Pinpoint the cell where the given text exists, returning its (X, Y) midpoint coordinate. 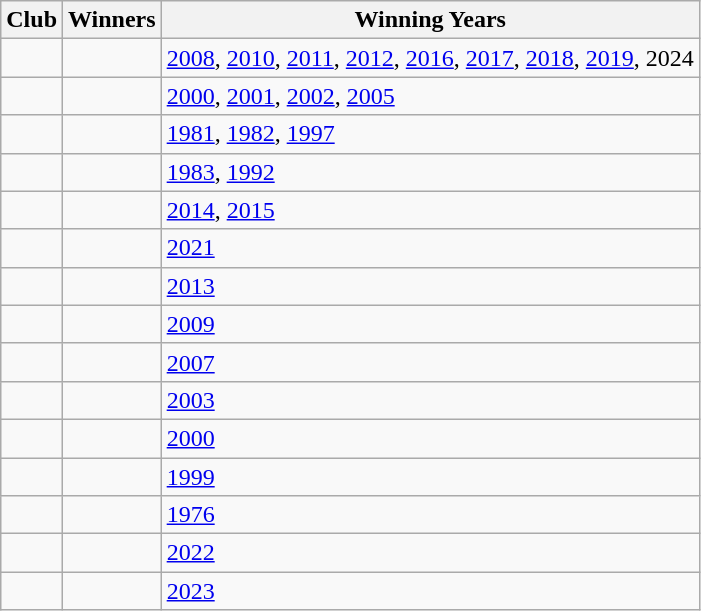
1983, 1992 (430, 172)
1981, 1982, 1997 (430, 134)
2022 (430, 553)
1976 (430, 515)
2007 (430, 362)
1999 (430, 477)
Club (32, 20)
2014, 2015 (430, 210)
2000 (430, 438)
2023 (430, 591)
2009 (430, 324)
Winning Years (430, 20)
2000, 2001, 2002, 2005 (430, 96)
2008, 2010, 2011, 2012, 2016, 2017, 2018, 2019, 2024 (430, 58)
2021 (430, 248)
2013 (430, 286)
2003 (430, 400)
Winners (112, 20)
